For the text-containing cell, return its midpoint in (x, y) coordinate format. 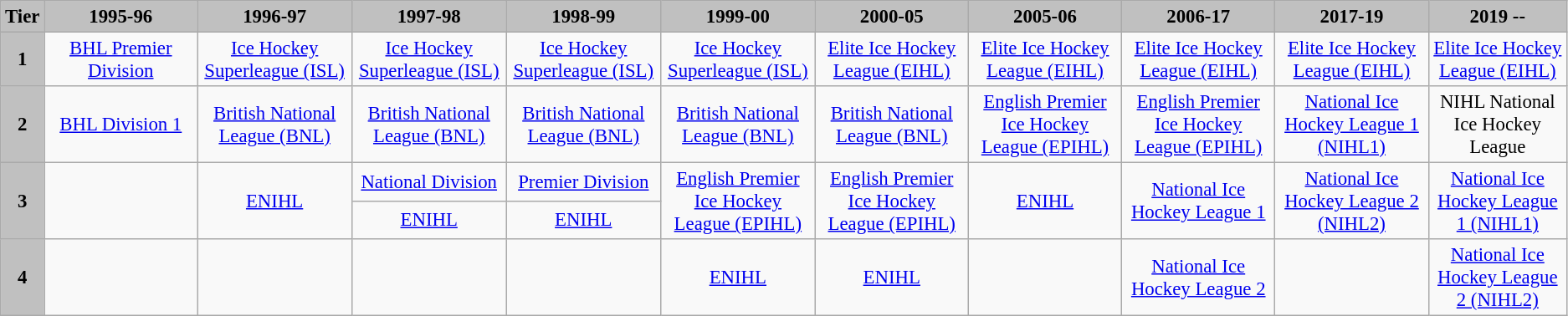
NIHL National Ice Hockey League (1498, 125)
2000-05 (892, 17)
Premier Division (584, 182)
1997-98 (428, 17)
Tier (23, 17)
National Division (428, 182)
1 (23, 60)
4 (23, 278)
National Ice Hockey League 2 (1198, 278)
1999-00 (738, 17)
2005-06 (1044, 17)
1998-99 (584, 17)
2 (23, 125)
1995-96 (120, 17)
National Ice Hockey League 1 (1198, 201)
BHL Premier Division (120, 60)
2017-19 (1352, 17)
2006-17 (1198, 17)
2019 -- (1498, 17)
1996-97 (274, 17)
3 (23, 201)
BHL Division 1 (120, 125)
